Determine the [X, Y] coordinate at the center of the cell enclosing the given text.  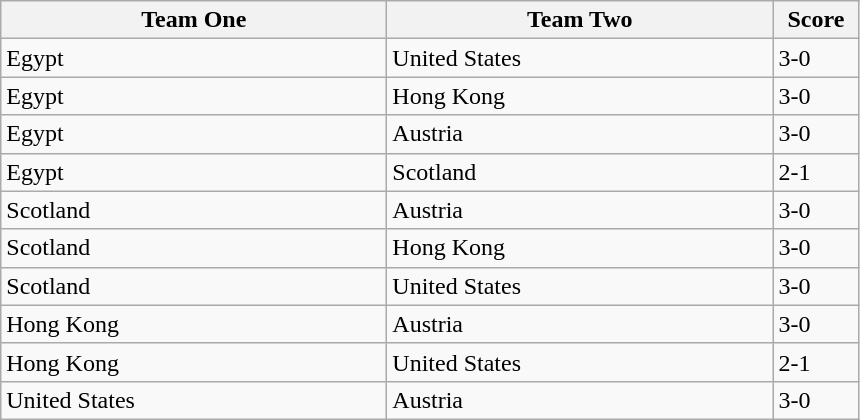
Score [816, 20]
Team Two [580, 20]
Team One [194, 20]
